Search for the cell housing the specified text and yield its [X, Y] center coordinate. 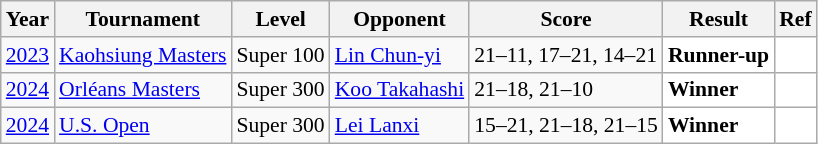
Runner-up [718, 55]
15–21, 21–18, 21–15 [566, 126]
Orléans Masters [142, 90]
21–18, 21–10 [566, 90]
Score [566, 19]
2023 [28, 55]
Opponent [400, 19]
Ref [795, 19]
Koo Takahashi [400, 90]
Level [280, 19]
Kaohsiung Masters [142, 55]
Lei Lanxi [400, 126]
21–11, 17–21, 14–21 [566, 55]
Super 100 [280, 55]
U.S. Open [142, 126]
Result [718, 19]
Year [28, 19]
Lin Chun-yi [400, 55]
Tournament [142, 19]
